For the text-containing cell, return its midpoint in (X, Y) coordinate format. 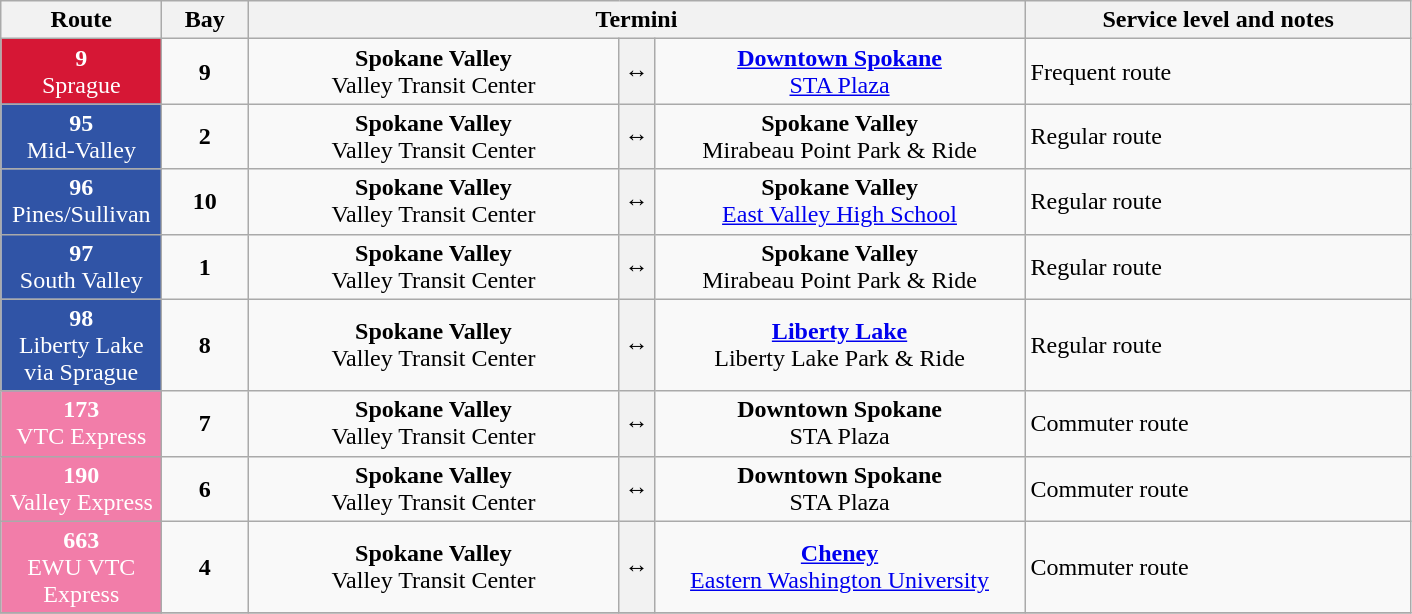
9 (205, 72)
Spokane ValleyEast Valley High School (840, 202)
8 (205, 345)
6 (205, 488)
Bay (205, 20)
663EWU VTC Express (82, 567)
CheneyEastern Washington University (840, 567)
7 (205, 424)
10 (205, 202)
173VTC Express (82, 424)
1 (205, 266)
Route (82, 20)
95Mid-Valley (82, 136)
9Sprague (82, 72)
190Valley Express (82, 488)
Liberty LakeLiberty Lake Park & Ride (840, 345)
96Pines/Sullivan (82, 202)
Frequent route (1218, 72)
Termini (636, 20)
Service level and notes (1218, 20)
4 (205, 567)
97South Valley (82, 266)
2 (205, 136)
98Liberty Lake via Sprague (82, 345)
